Identify which cell holds the provided text, then report its (X, Y) central coordinate. 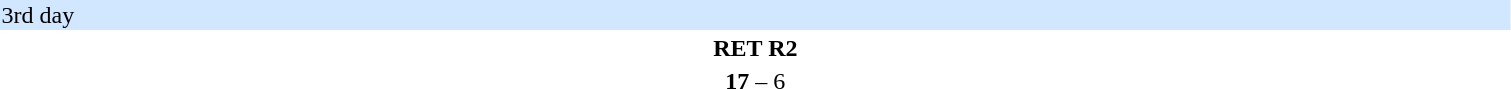
RET R2 (756, 48)
3rd day (756, 15)
